Return [x, y] of the center of cell containing provided text 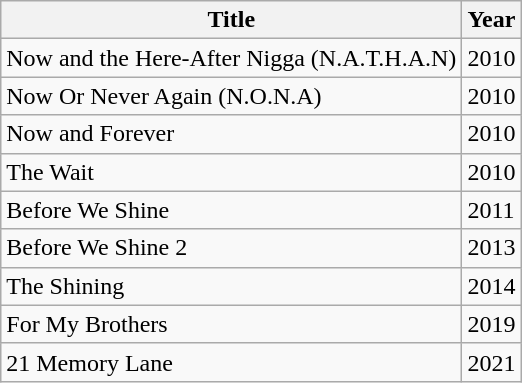
Year [492, 20]
Title [232, 20]
Now and the Here-After Nigga (N.A.T.H.A.N) [232, 58]
Before We Shine 2 [232, 248]
For My Brothers [232, 324]
Now Or Never Again (N.O.N.A) [232, 96]
The Shining [232, 286]
Now and Forever [232, 134]
The Wait [232, 172]
2011 [492, 210]
2013 [492, 248]
2014 [492, 286]
Before We Shine [232, 210]
2021 [492, 362]
21 Memory Lane [232, 362]
2019 [492, 324]
